Pinpoint the cell where the given text exists, returning its (X, Y) midpoint coordinate. 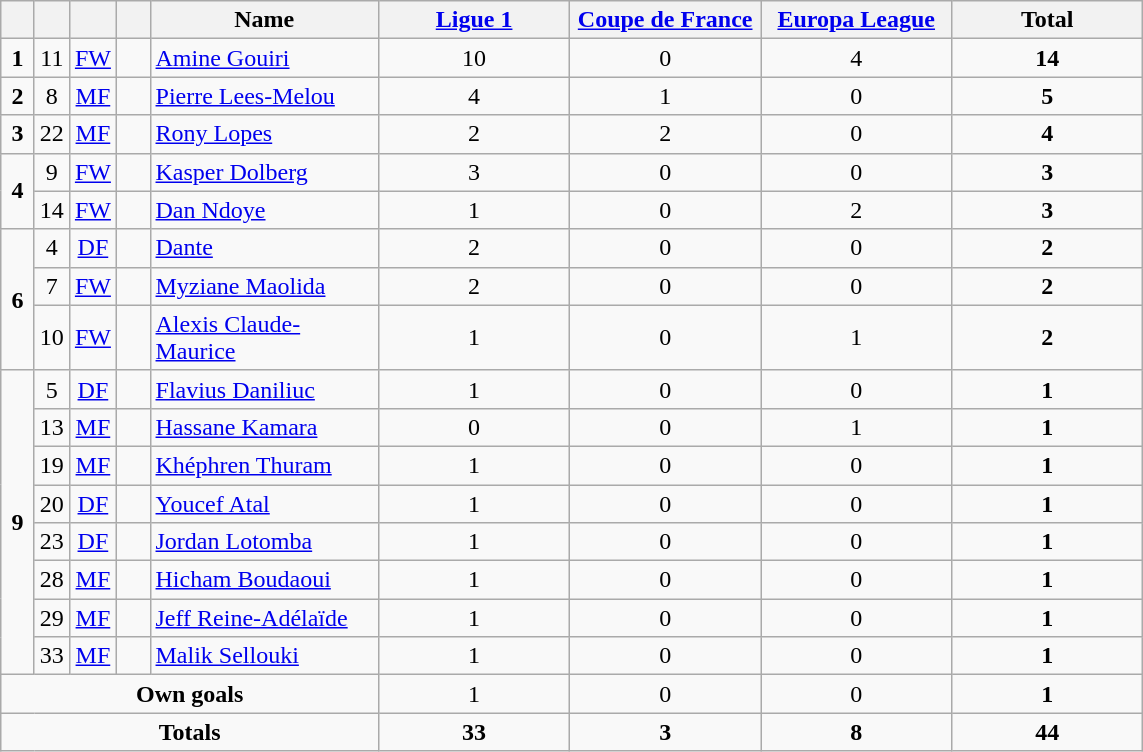
Jeff Reine-Adélaïde (264, 618)
Total (1048, 20)
6 (18, 300)
Kasper Dolberg (264, 172)
20 (52, 503)
23 (52, 542)
Own goals (190, 694)
Dan Ndoye (264, 210)
Rony Lopes (264, 134)
Coupe de France (666, 20)
Jordan Lotomba (264, 542)
22 (52, 134)
7 (52, 286)
28 (52, 580)
Pierre Lees-Melou (264, 96)
11 (52, 58)
Totals (190, 732)
Khéphren Thuram (264, 465)
Ligue 1 (474, 20)
Myziane Maolida (264, 286)
Youcef Atal (264, 503)
29 (52, 618)
44 (1048, 732)
13 (52, 427)
Europa League (856, 20)
Flavius Daniliuc (264, 389)
Alexis Claude-Maurice (264, 338)
Malik Sellouki (264, 656)
Hassane Kamara (264, 427)
Dante (264, 248)
Name (264, 20)
Amine Gouiri (264, 58)
19 (52, 465)
Hicham Boudaoui (264, 580)
